For the text-containing cell, return its midpoint in (x, y) coordinate format. 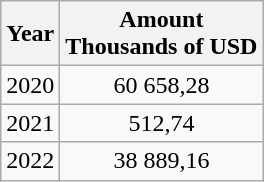
2020 (30, 85)
Year (30, 34)
512,74 (162, 123)
2021 (30, 123)
2022 (30, 161)
38 889,16 (162, 161)
AmountThousands of USD (162, 34)
60 658,28 (162, 85)
